Provide the (x, y) coordinate of the cell's center where the given text is located.  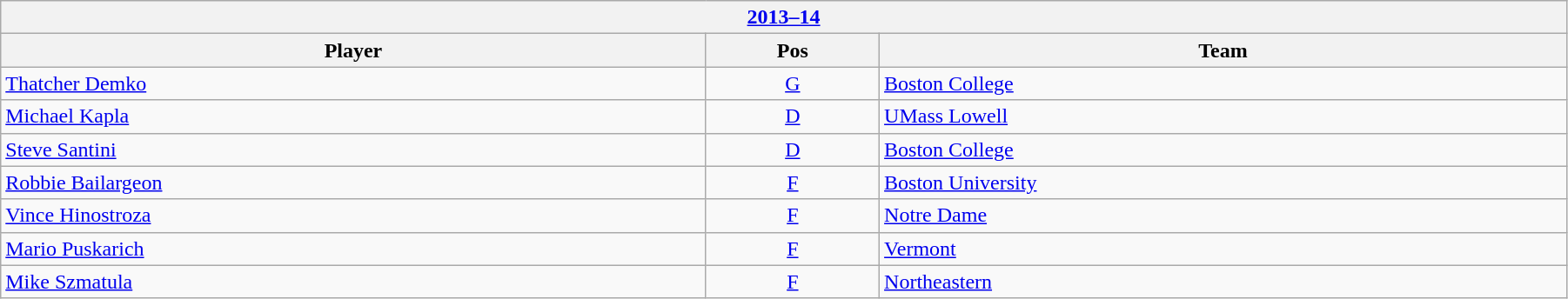
Pos (792, 50)
2013–14 (784, 17)
Vince Hinostroza (353, 216)
Thatcher Demko (353, 83)
Michael Kapla (353, 116)
Player (353, 50)
Mario Puskarich (353, 249)
Boston University (1223, 183)
Mike Szmatula (353, 282)
Notre Dame (1223, 216)
Robbie Bailargeon (353, 183)
Northeastern (1223, 282)
Steve Santini (353, 149)
G (792, 83)
UMass Lowell (1223, 116)
Vermont (1223, 249)
Team (1223, 50)
